Scan for the cell matching the given text and deliver its [X, Y] coordinate at center. 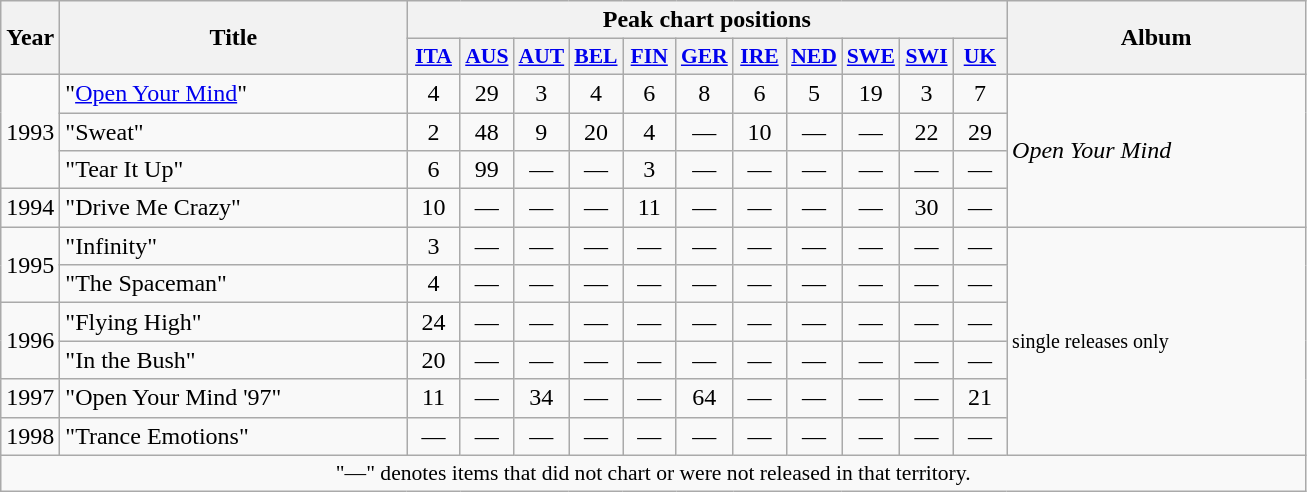
SWE [871, 57]
1997 [30, 398]
ITA [434, 57]
"—" denotes items that did not chart or were not released in that territory. [654, 473]
30 [926, 208]
9 [542, 131]
AUS [486, 57]
Open Your Mind [1156, 150]
22 [926, 131]
64 [704, 398]
single releases only [1156, 341]
Year [30, 38]
1995 [30, 265]
UK [980, 57]
21 [980, 398]
"Open Your Mind '97" [234, 398]
GER [704, 57]
"In the Bush" [234, 360]
34 [542, 398]
"Trance Emotions" [234, 436]
24 [434, 322]
AUT [542, 57]
7 [980, 93]
Title [234, 38]
19 [871, 93]
1993 [30, 131]
NED [814, 57]
SWI [926, 57]
"The Spaceman" [234, 284]
1998 [30, 436]
"Infinity" [234, 246]
"Open Your Mind" [234, 93]
99 [486, 170]
"Tear It Up" [234, 170]
Album [1156, 38]
FIN [650, 57]
"Drive Me Crazy" [234, 208]
48 [486, 131]
"Flying High" [234, 322]
BEL [596, 57]
"Sweat" [234, 131]
1996 [30, 341]
8 [704, 93]
IRE [760, 57]
Peak chart positions [707, 20]
1994 [30, 208]
2 [434, 131]
5 [814, 93]
